Extract the (x, y) coordinate from the center of the cell holding the provided text.  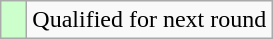
Qualified for next round (150, 20)
